Determine the (X, Y) coordinate at the center of the cell enclosing the given text.  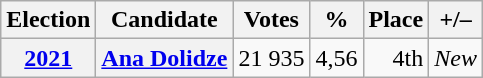
+/– (456, 20)
% (336, 20)
Place (396, 20)
Ana Dolidze (164, 58)
Election (48, 20)
4,56 (336, 58)
4th (396, 58)
Candidate (164, 20)
2021 (48, 58)
New (456, 58)
21 935 (272, 58)
Votes (272, 20)
